Return (x, y) of the center of cell containing provided text 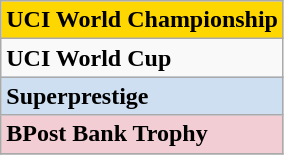
UCI World Championship (142, 20)
UCI World Cup (142, 58)
BPost Bank Trophy (142, 134)
Superprestige (142, 96)
